Capture the cell that displays the provided text and extract its (x, y) central coordinate. 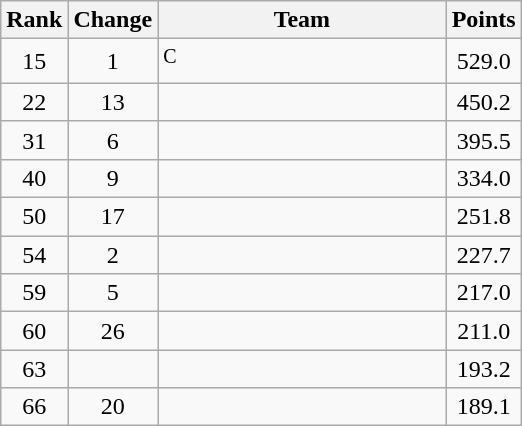
2 (113, 255)
54 (34, 255)
Rank (34, 20)
Change (113, 20)
66 (34, 407)
9 (113, 178)
227.7 (484, 255)
13 (113, 102)
395.5 (484, 140)
63 (34, 369)
Points (484, 20)
529.0 (484, 62)
189.1 (484, 407)
C (302, 62)
15 (34, 62)
6 (113, 140)
334.0 (484, 178)
17 (113, 217)
Team (302, 20)
40 (34, 178)
31 (34, 140)
22 (34, 102)
60 (34, 331)
450.2 (484, 102)
26 (113, 331)
1 (113, 62)
217.0 (484, 293)
20 (113, 407)
59 (34, 293)
193.2 (484, 369)
211.0 (484, 331)
50 (34, 217)
5 (113, 293)
251.8 (484, 217)
